Search for the cell housing the specified text and yield its (X, Y) center coordinate. 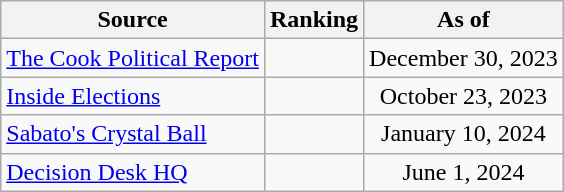
October 23, 2023 (464, 96)
June 1, 2024 (464, 172)
Ranking (314, 20)
Inside Elections (133, 96)
As of (464, 20)
Source (133, 20)
December 30, 2023 (464, 58)
Sabato's Crystal Ball (133, 134)
Decision Desk HQ (133, 172)
The Cook Political Report (133, 58)
January 10, 2024 (464, 134)
